From the cell containing the given text, extract its center point as (x, y) coordinate. 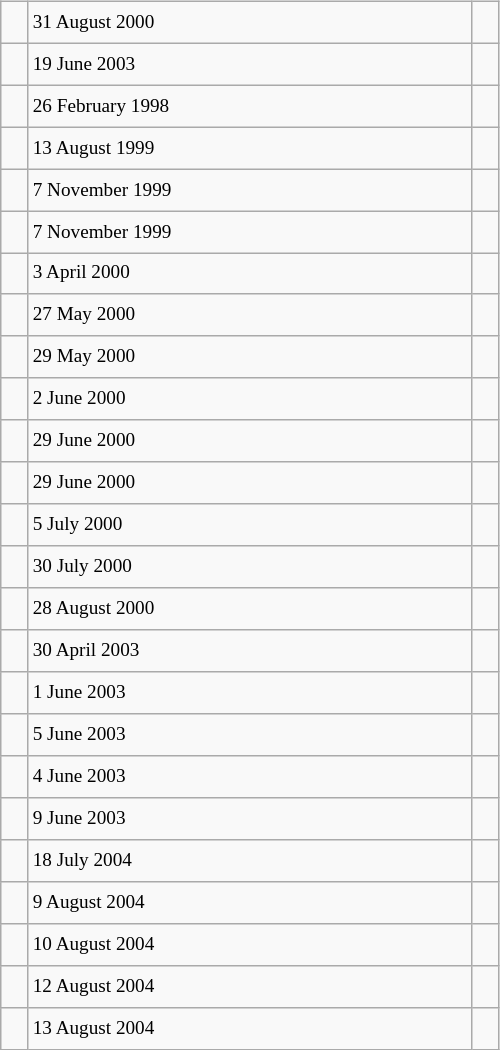
10 August 2004 (250, 944)
28 August 2000 (250, 609)
5 June 2003 (250, 735)
1 June 2003 (250, 693)
26 February 1998 (250, 106)
29 May 2000 (250, 357)
9 August 2004 (250, 902)
27 May 2000 (250, 315)
30 July 2000 (250, 567)
3 April 2000 (250, 274)
31 August 2000 (250, 22)
9 June 2003 (250, 819)
30 April 2003 (250, 651)
12 August 2004 (250, 986)
18 July 2004 (250, 861)
4 June 2003 (250, 777)
2 June 2000 (250, 399)
13 August 2004 (250, 1028)
5 July 2000 (250, 525)
19 June 2003 (250, 64)
13 August 1999 (250, 148)
